Provide the (X, Y) coordinate of the cell's center where the given text is located.  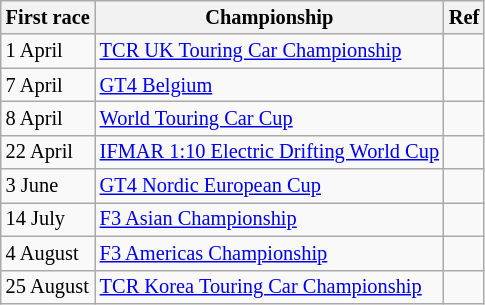
TCR Korea Touring Car Championship (270, 287)
World Touring Car Cup (270, 118)
7 April (48, 85)
TCR UK Touring Car Championship (270, 51)
8 April (48, 118)
1 April (48, 51)
14 July (48, 219)
Ref (464, 17)
Championship (270, 17)
3 June (48, 186)
First race (48, 17)
IFMAR 1:10 Electric Drifting World Cup (270, 152)
GT4 Nordic European Cup (270, 186)
F3 Americas Championship (270, 253)
GT4 Belgium (270, 85)
F3 Asian Championship (270, 219)
22 April (48, 152)
4 August (48, 253)
25 August (48, 287)
